Pinpoint the cell where the given text exists, returning its (X, Y) midpoint coordinate. 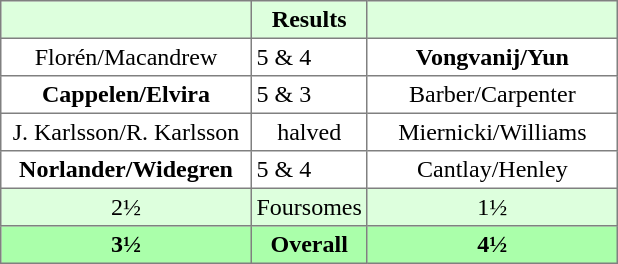
Barber/Carpenter (492, 95)
Norlander/Widegren (126, 170)
halved (309, 132)
3½ (126, 245)
4½ (492, 245)
5 & 3 (309, 95)
Cappelen/Elvira (126, 95)
Overall (309, 245)
1½ (492, 207)
2½ (126, 207)
Foursomes (309, 207)
Results (309, 20)
Vongvanij/Yun (492, 57)
Florén/Macandrew (126, 57)
Miernicki/Williams (492, 132)
Cantlay/Henley (492, 170)
J. Karlsson/R. Karlsson (126, 132)
